From the cell containing the given text, extract its center point as [X, Y] coordinate. 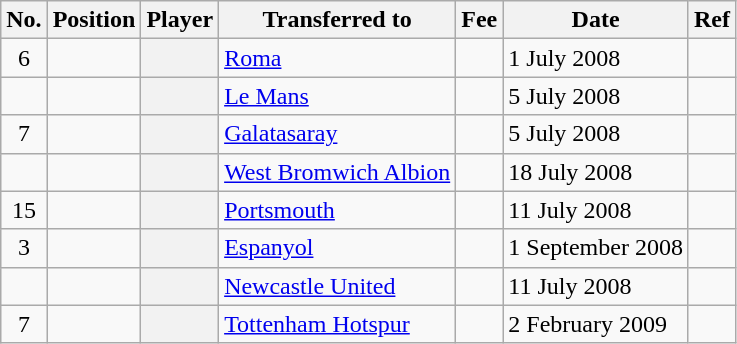
Roma [338, 58]
No. [24, 20]
15 [24, 210]
Galatasaray [338, 134]
Player [180, 20]
Espanyol [338, 248]
Position [94, 20]
18 July 2008 [596, 172]
Date [596, 20]
Transferred to [338, 20]
6 [24, 58]
Ref [712, 20]
1 July 2008 [596, 58]
3 [24, 248]
West Bromwich Albion [338, 172]
2 February 2009 [596, 324]
Portsmouth [338, 210]
Newcastle United [338, 286]
Le Mans [338, 96]
1 September 2008 [596, 248]
Fee [480, 20]
Tottenham Hotspur [338, 324]
